Return the [X, Y] coordinate for the center point of the cell that contains the specified text.  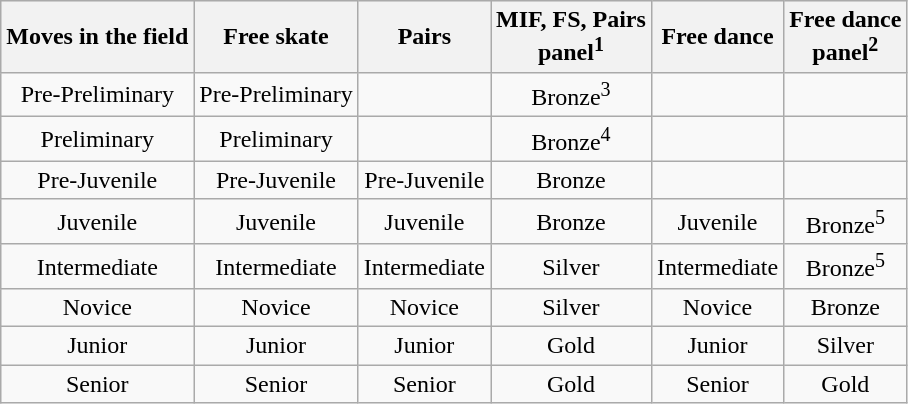
Free dancepanel2 [846, 37]
Free dance [717, 37]
Moves in the field [98, 37]
Free skate [276, 37]
MIF, FS, Pairspanel1 [570, 37]
Bronze4 [570, 140]
Pairs [424, 37]
Bronze3 [570, 94]
